Detect which cell encompasses the target text, then output its (x, y) center coordinate. 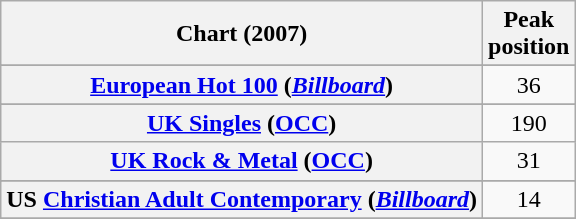
Chart (2007) (242, 34)
European Hot 100 (Billboard) (242, 85)
31 (529, 161)
190 (529, 123)
UK Singles (OCC) (242, 123)
UK Rock & Metal (OCC) (242, 161)
14 (529, 199)
US Christian Adult Contemporary (Billboard) (242, 199)
Peakposition (529, 34)
36 (529, 85)
